Identify which cell holds the provided text, then report its (X, Y) central coordinate. 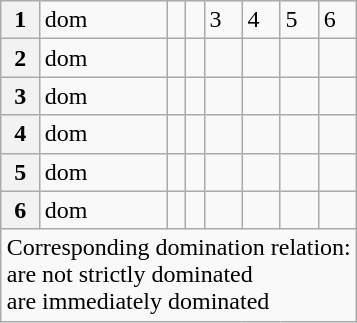
Corresponding domination relation: are not strictly dominated are immediately dominated (178, 275)
1 (20, 20)
2 (20, 58)
